Provide the (x, y) coordinate of the cell's center where the given text is located.  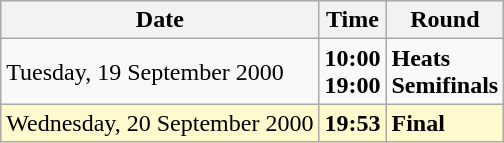
19:53 (352, 123)
10:0019:00 (352, 72)
Date (160, 20)
Tuesday, 19 September 2000 (160, 72)
Final (445, 123)
HeatsSemifinals (445, 72)
Time (352, 20)
Round (445, 20)
Wednesday, 20 September 2000 (160, 123)
